Identify which cell holds the provided text, then report its [x, y] central coordinate. 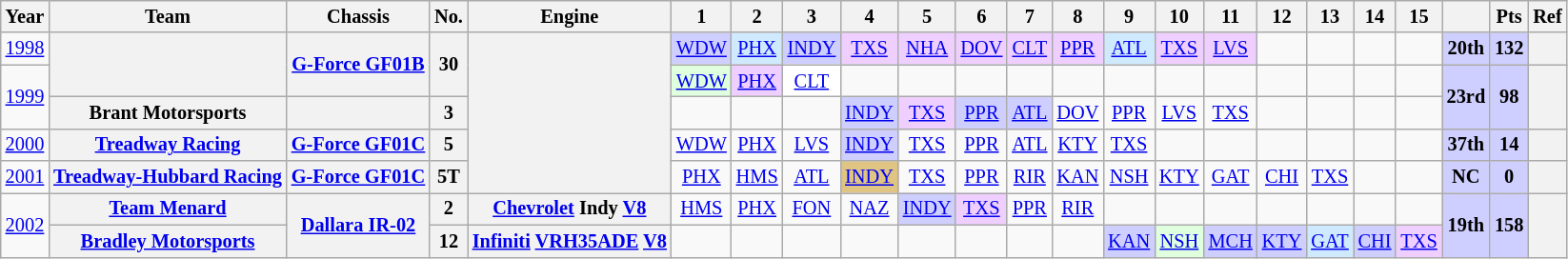
19th [1466, 225]
Chassis [358, 16]
6 [981, 16]
13 [1330, 16]
4 [869, 16]
20th [1466, 49]
Bradley Motorsports [168, 241]
7 [1029, 16]
1998 [25, 49]
Brant Motorsports [168, 112]
Year [25, 16]
NHA [928, 49]
132 [1509, 49]
11 [1231, 16]
Dallara IR-02 [358, 225]
9 [1129, 16]
30 [449, 65]
Treadway-Hubbard Racing [168, 177]
2001 [25, 177]
Engine [570, 16]
Ref [1547, 16]
1 [701, 16]
158 [1509, 225]
10 [1179, 16]
MCH [1231, 241]
5T [449, 177]
15 [1418, 16]
Pts [1509, 16]
Team Menard [168, 209]
1999 [25, 97]
2002 [25, 225]
No. [449, 16]
G-Force GF01B [358, 65]
8 [1077, 16]
Infiniti VRH35ADE V8 [570, 241]
2000 [25, 145]
NC [1466, 177]
Treadway Racing [168, 145]
Team [168, 16]
37th [1466, 145]
98 [1509, 97]
Chevrolet Indy V8 [570, 209]
NAZ [869, 209]
FON [812, 209]
0 [1509, 177]
23rd [1466, 97]
